For the text-containing cell, return its midpoint in (X, Y) coordinate format. 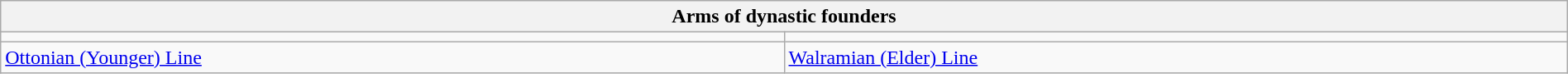
Arms of dynastic founders (784, 17)
Ottonian (Younger) Line (392, 57)
Walramian (Elder) Line (1176, 57)
